Return (x, y) of the center of cell containing provided text 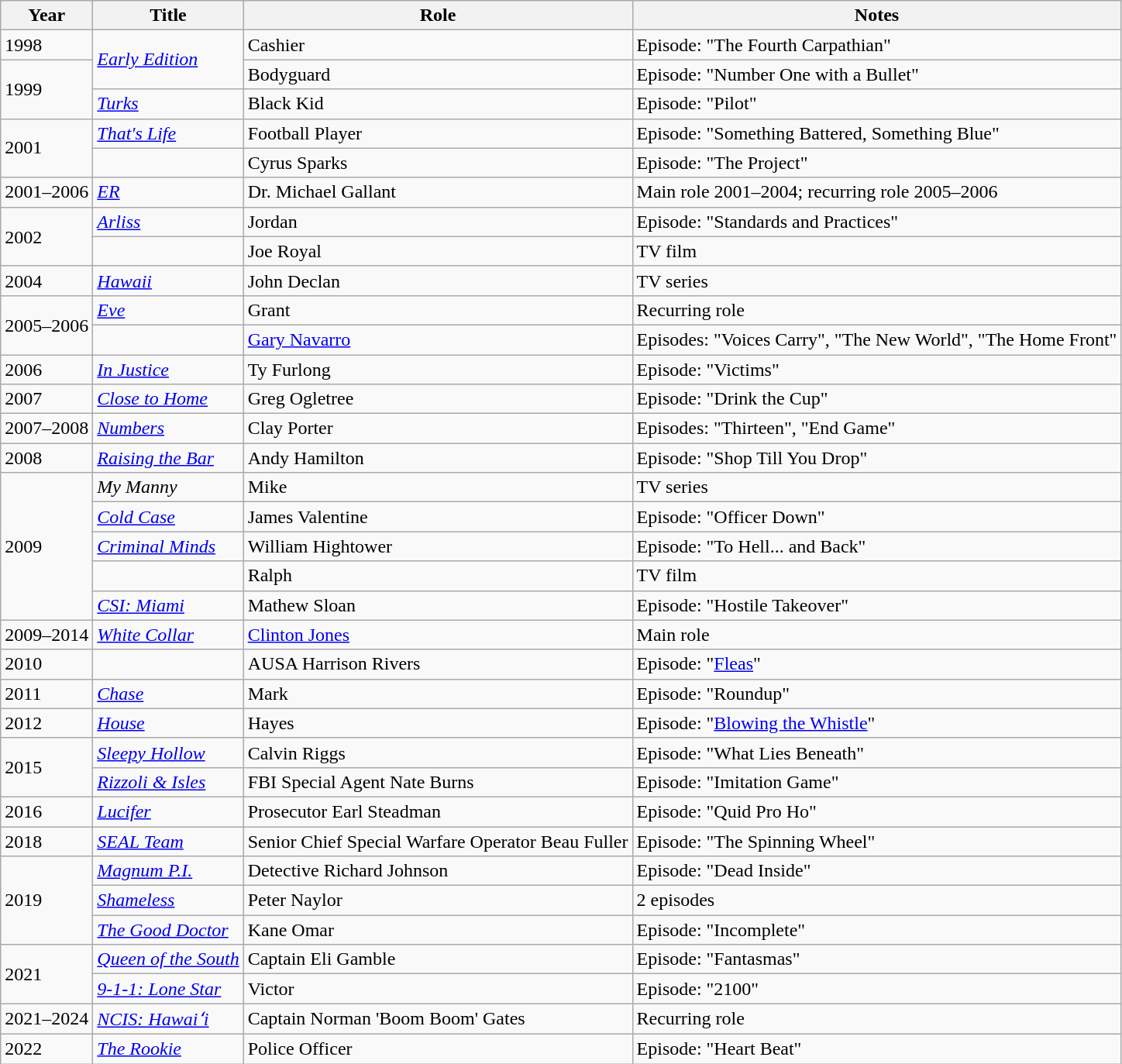
1999 (46, 89)
Episode: "Dead Inside" (877, 871)
Jordan (438, 222)
Police Officer (438, 1049)
2007–2008 (46, 429)
Ralph (438, 576)
ER (168, 192)
2009 (46, 546)
Episode: "Fleas" (877, 664)
SEAL Team (168, 841)
Captain Norman 'Boom Boom' Gates (438, 1019)
In Justice (168, 370)
2 episodes (877, 900)
2018 (46, 841)
Episode: "Fantasmas" (877, 959)
Episode: "Number One with a Bullet" (877, 74)
Joe Royal (438, 251)
Black Kid (438, 104)
House (168, 723)
Mike (438, 487)
Mathew Sloan (438, 605)
Cyrus Sparks (438, 163)
2001 (46, 148)
Episode: "Incomplete" (877, 930)
2011 (46, 694)
Clinton Jones (438, 635)
Cold Case (168, 517)
Shameless (168, 900)
2005–2006 (46, 325)
John Declan (438, 281)
Rizzoli & Isles (168, 782)
Early Edition (168, 60)
Calvin Riggs (438, 752)
Episode: "Drink the Cup" (877, 399)
Peter Naylor (438, 900)
Gary Navarro (438, 339)
Captain Eli Gamble (438, 959)
2002 (46, 236)
Episode: "Something Battered, Something Blue" (877, 133)
Main role (877, 635)
The Good Doctor (168, 930)
Raising the Bar (168, 458)
Episode: "Shop Till You Drop" (877, 458)
Episode: "Quid Pro Ho" (877, 811)
AUSA Harrison Rivers (438, 664)
2004 (46, 281)
Episode: "2100" (877, 989)
FBI Special Agent Nate Burns (438, 782)
1998 (46, 45)
William Hightower (438, 546)
Role (438, 15)
Football Player (438, 133)
2009–2014 (46, 635)
2012 (46, 723)
Episode: "Standards and Practices" (877, 222)
Arliss (168, 222)
Episode: "Hostile Takeover" (877, 605)
Senior Chief Special Warfare Operator Beau Fuller (438, 841)
2007 (46, 399)
Episode: "Heart Beat" (877, 1049)
Chase (168, 694)
Episode: "Pilot" (877, 104)
Episode: "Victims" (877, 370)
Grant (438, 310)
2021 (46, 974)
Bodyguard (438, 74)
Episode: "Blowing the Whistle" (877, 723)
Clay Porter (438, 429)
Cashier (438, 45)
Hayes (438, 723)
Episode: "Officer Down" (877, 517)
Numbers (168, 429)
Main role 2001–2004; recurring role 2005–2006 (877, 192)
Dr. Michael Gallant (438, 192)
Episodes: "Voices Carry", "The New World", "The Home Front" (877, 339)
Mark (438, 694)
Close to Home (168, 399)
2006 (46, 370)
2001–2006 (46, 192)
CSI: Miami (168, 605)
Criminal Minds (168, 546)
Prosecutor Earl Steadman (438, 811)
2016 (46, 811)
Notes (877, 15)
2008 (46, 458)
Year (46, 15)
Episode: "To Hell... and Back" (877, 546)
NCIS: Hawaiʻi (168, 1019)
Episode: "Roundup" (877, 694)
Turks (168, 104)
2015 (46, 767)
Title (168, 15)
James Valentine (438, 517)
Lucifer (168, 811)
Episode: "What Lies Beneath" (877, 752)
Greg Ogletree (438, 399)
Hawaii (168, 281)
That's Life (168, 133)
Episodes: "Thirteen", "End Game" (877, 429)
White Collar (168, 635)
Episode: "Imitation Game" (877, 782)
2010 (46, 664)
Episode: "The Project" (877, 163)
2019 (46, 900)
Queen of the South (168, 959)
My Manny (168, 487)
Episode: "The Fourth Carpathian" (877, 45)
Magnum P.I. (168, 871)
Sleepy Hollow (168, 752)
Detective Richard Johnson (438, 871)
2022 (46, 1049)
9-1-1: Lone Star (168, 989)
Episode: "The Spinning Wheel" (877, 841)
Eve (168, 310)
Victor (438, 989)
Kane Omar (438, 930)
2021–2024 (46, 1019)
Andy Hamilton (438, 458)
Ty Furlong (438, 370)
The Rookie (168, 1049)
